Find where the given text appears and provide that cell's center as (x, y) coordinate. 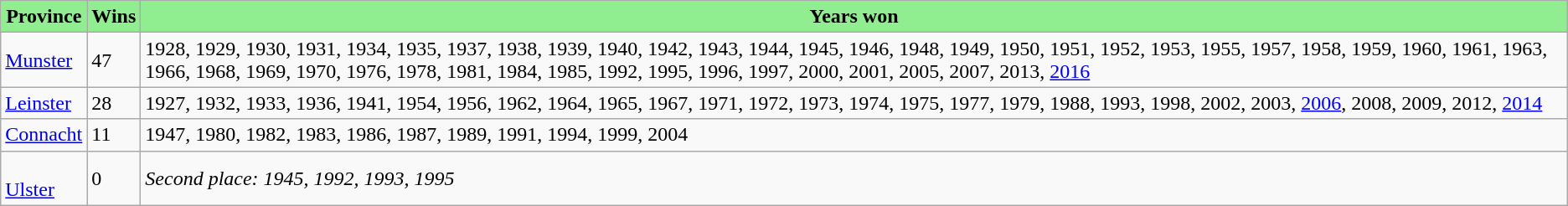
Leinster (44, 103)
Years won (854, 17)
Second place: 1945, 1992, 1993, 1995 (854, 178)
0 (114, 178)
11 (114, 135)
Connacht (44, 135)
47 (114, 60)
Munster (44, 60)
1947, 1980, 1982, 1983, 1986, 1987, 1989, 1991, 1994, 1999, 2004 (854, 135)
Ulster (44, 178)
Wins (114, 17)
28 (114, 103)
Province (44, 17)
